Return (x, y) of the center of cell containing provided text 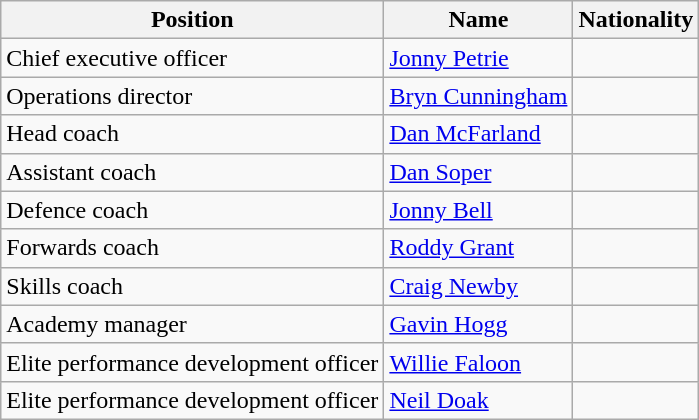
Assistant coach (192, 172)
Defence coach (192, 210)
Jonny Petrie (478, 58)
Name (478, 20)
Forwards coach (192, 248)
Neil Doak (478, 400)
Craig Newby (478, 286)
Gavin Hogg (478, 324)
Academy manager (192, 324)
Operations director (192, 96)
Bryn Cunningham (478, 96)
Willie Faloon (478, 362)
Dan McFarland (478, 134)
Chief executive officer (192, 58)
Nationality (636, 20)
Jonny Bell (478, 210)
Position (192, 20)
Dan Soper (478, 172)
Skills coach (192, 286)
Head coach (192, 134)
Roddy Grant (478, 248)
